From the cell containing the given text, extract its center point as (x, y) coordinate. 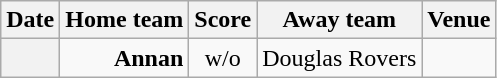
Date (30, 20)
Home team (124, 20)
Venue (459, 20)
Douglas Rovers (340, 58)
Away team (340, 20)
w/o (223, 58)
Annan (124, 58)
Score (223, 20)
